Find where the given text appears and provide that cell's center as (x, y) coordinate. 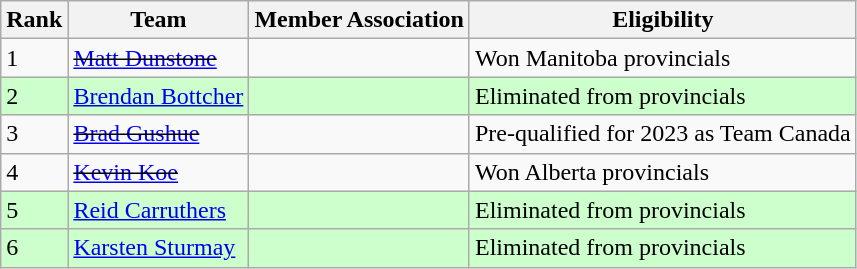
Pre-qualified for 2023 as Team Canada (662, 134)
4 (34, 172)
Won Manitoba provincials (662, 58)
Kevin Koe (158, 172)
Karsten Sturmay (158, 248)
Rank (34, 20)
Reid Carruthers (158, 210)
3 (34, 134)
6 (34, 248)
Won Alberta provincials (662, 172)
2 (34, 96)
Team (158, 20)
Brad Gushue (158, 134)
5 (34, 210)
Eligibility (662, 20)
Brendan Bottcher (158, 96)
Member Association (360, 20)
1 (34, 58)
Matt Dunstone (158, 58)
